Extract the (X, Y) coordinate from the center of the cell holding the provided text.  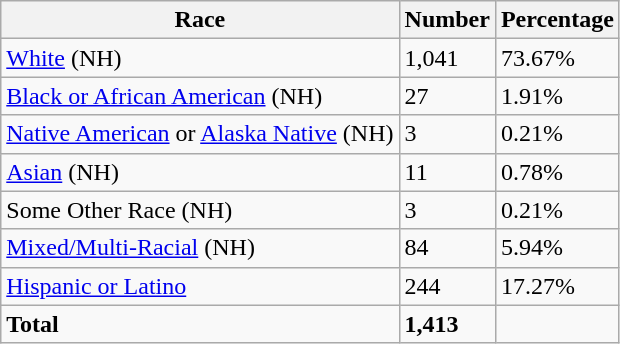
73.67% (557, 58)
Total (200, 324)
Race (200, 20)
Asian (NH) (200, 172)
Mixed/Multi-Racial (NH) (200, 248)
Number (447, 20)
1,041 (447, 58)
244 (447, 286)
0.78% (557, 172)
Percentage (557, 20)
Hispanic or Latino (200, 286)
White (NH) (200, 58)
Some Other Race (NH) (200, 210)
5.94% (557, 248)
1.91% (557, 96)
11 (447, 172)
Native American or Alaska Native (NH) (200, 134)
1,413 (447, 324)
Black or African American (NH) (200, 96)
84 (447, 248)
27 (447, 96)
17.27% (557, 286)
